Locate the cell with the specified text and output its [X, Y] center coordinate. 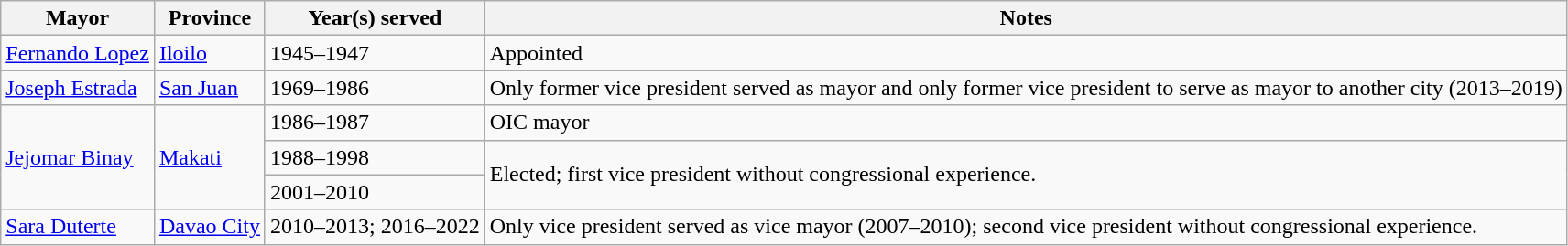
2001–2010 [375, 192]
Notes [1026, 18]
Province [209, 18]
2010–2013; 2016–2022 [375, 227]
Iloilo [209, 53]
1969–1986 [375, 88]
1945–1947 [375, 53]
Elected; first vice president without congressional experience. [1026, 175]
Jejomar Binay [78, 157]
Davao City [209, 227]
Only former vice president served as mayor and only former vice president to serve as mayor to another city (2013–2019) [1026, 88]
Fernando Lopez [78, 53]
1988–1998 [375, 157]
Joseph Estrada [78, 88]
OIC mayor [1026, 123]
Only vice president served as vice mayor (2007–2010); second vice president without congressional experience. [1026, 227]
Year(s) served [375, 18]
San Juan [209, 88]
Sara Duterte [78, 227]
1986–1987 [375, 123]
Mayor [78, 18]
Makati [209, 157]
Appointed [1026, 53]
